For the text-containing cell, return its midpoint in (X, Y) coordinate format. 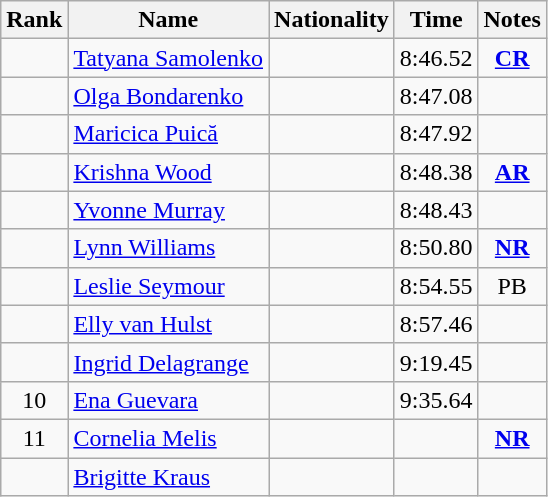
Nationality (332, 20)
Olga Bondarenko (168, 96)
10 (34, 400)
9:35.64 (436, 400)
8:47.08 (436, 96)
9:19.45 (436, 362)
8:46.52 (436, 58)
AR (512, 172)
Maricica Puică (168, 134)
Elly van Hulst (168, 324)
8:48.38 (436, 172)
Tatyana Samolenko (168, 58)
Name (168, 20)
Ena Guevara (168, 400)
8:54.55 (436, 286)
Brigitte Kraus (168, 477)
Notes (512, 20)
Cornelia Melis (168, 438)
8:50.80 (436, 248)
8:57.46 (436, 324)
Lynn Williams (168, 248)
Time (436, 20)
Yvonne Murray (168, 210)
Krishna Wood (168, 172)
Rank (34, 20)
8:48.43 (436, 210)
PB (512, 286)
8:47.92 (436, 134)
11 (34, 438)
Leslie Seymour (168, 286)
CR (512, 58)
Ingrid Delagrange (168, 362)
